Search for the cell housing the specified text and yield its (x, y) center coordinate. 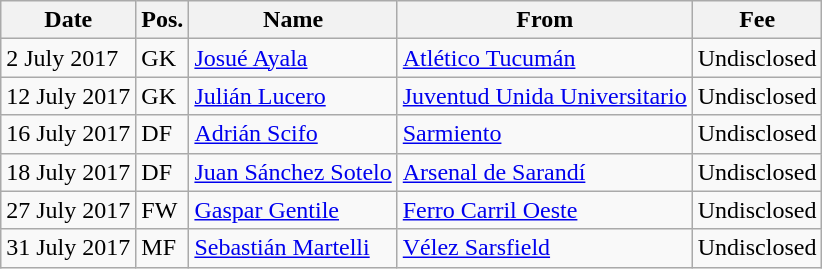
From (544, 20)
Julián Lucero (293, 96)
16 July 2017 (68, 134)
2 July 2017 (68, 58)
Sarmiento (544, 134)
Vélez Sarsfield (544, 248)
12 July 2017 (68, 96)
Fee (757, 20)
31 July 2017 (68, 248)
FW (162, 210)
MF (162, 248)
Date (68, 20)
Sebastián Martelli (293, 248)
Atlético Tucumán (544, 58)
Juan Sánchez Sotelo (293, 172)
Juventud Unida Universitario (544, 96)
Name (293, 20)
18 July 2017 (68, 172)
Arsenal de Sarandí (544, 172)
Josué Ayala (293, 58)
Pos. (162, 20)
Ferro Carril Oeste (544, 210)
Adrián Scifo (293, 134)
Gaspar Gentile (293, 210)
27 July 2017 (68, 210)
